Pinpoint the cell where the given text exists, returning its (x, y) midpoint coordinate. 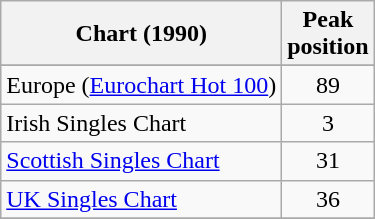
UK Singles Chart (142, 199)
3 (328, 123)
89 (328, 85)
Peakposition (328, 34)
31 (328, 161)
Europe (Eurochart Hot 100) (142, 85)
Irish Singles Chart (142, 123)
Scottish Singles Chart (142, 161)
Chart (1990) (142, 34)
36 (328, 199)
